Provide the [X, Y] coordinate of the cell's center where the given text is located.  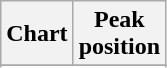
Chart [37, 34]
Peakposition [119, 34]
